Extract the [X, Y] coordinate from the center of the cell holding the provided text.  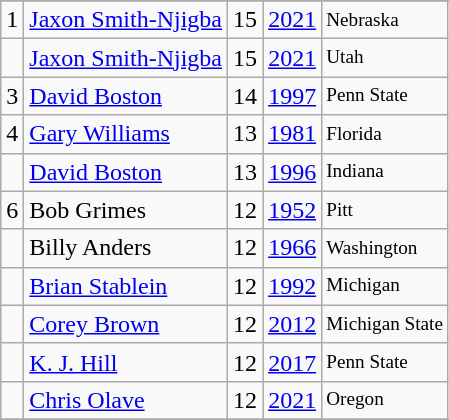
Chris Olave [126, 400]
1981 [292, 134]
1966 [292, 248]
Washington [385, 248]
Bob Grimes [126, 210]
Brian Stablein [126, 286]
Billy Anders [126, 248]
1 [12, 20]
Pitt [385, 210]
3 [12, 96]
Gary Williams [126, 134]
2012 [292, 324]
4 [12, 134]
1997 [292, 96]
Nebraska [385, 20]
Corey Brown [126, 324]
Florida [385, 134]
Oregon [385, 400]
Utah [385, 58]
K. J. Hill [126, 362]
1992 [292, 286]
Michigan [385, 286]
1952 [292, 210]
6 [12, 210]
1996 [292, 172]
Indiana [385, 172]
2017 [292, 362]
Michigan State [385, 324]
14 [246, 96]
